Pinpoint the cell where the given text exists, returning its [x, y] midpoint coordinate. 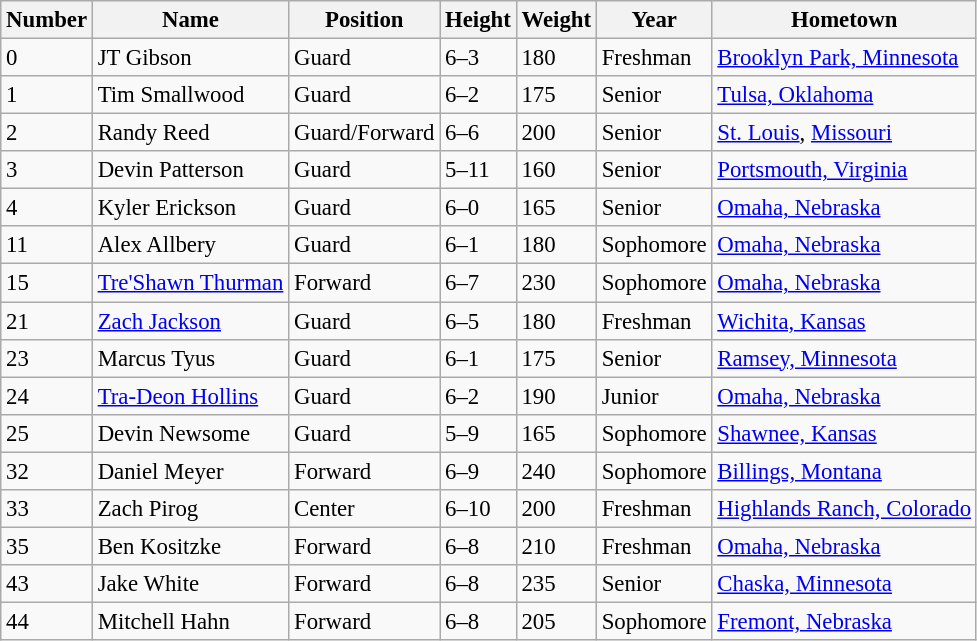
6–9 [478, 471]
Billings, Montana [844, 471]
4 [47, 208]
33 [47, 509]
Devin Newsome [190, 433]
Tim Smallwood [190, 95]
Name [190, 20]
Zach Pirog [190, 509]
Ben Kositzke [190, 546]
43 [47, 584]
240 [556, 471]
2 [47, 133]
Randy Reed [190, 133]
Tra-Deon Hollins [190, 396]
Portsmouth, Virginia [844, 170]
6–3 [478, 58]
St. Louis, Missouri [844, 133]
6–6 [478, 133]
Jake White [190, 584]
Center [364, 509]
Tre'Shawn Thurman [190, 283]
0 [47, 58]
Tulsa, Oklahoma [844, 95]
Kyler Erickson [190, 208]
Mitchell Hahn [190, 621]
3 [47, 170]
Shawnee, Kansas [844, 433]
Wichita, Kansas [844, 321]
Chaska, Minnesota [844, 584]
6–5 [478, 321]
Guard/Forward [364, 133]
6–10 [478, 509]
235 [556, 584]
JT Gibson [190, 58]
Junior [654, 396]
24 [47, 396]
5–11 [478, 170]
6–0 [478, 208]
160 [556, 170]
Position [364, 20]
Devin Patterson [190, 170]
Brooklyn Park, Minnesota [844, 58]
Daniel Meyer [190, 471]
44 [47, 621]
23 [47, 358]
1 [47, 95]
Zach Jackson [190, 321]
6–7 [478, 283]
21 [47, 321]
230 [556, 283]
Ramsey, Minnesota [844, 358]
Weight [556, 20]
Hometown [844, 20]
5–9 [478, 433]
32 [47, 471]
35 [47, 546]
205 [556, 621]
Highlands Ranch, Colorado [844, 509]
11 [47, 245]
Fremont, Nebraska [844, 621]
210 [556, 546]
Year [654, 20]
25 [47, 433]
Marcus Tyus [190, 358]
15 [47, 283]
Number [47, 20]
Height [478, 20]
190 [556, 396]
Alex Allbery [190, 245]
